Scan for the cell matching the given text and deliver its [x, y] coordinate at center. 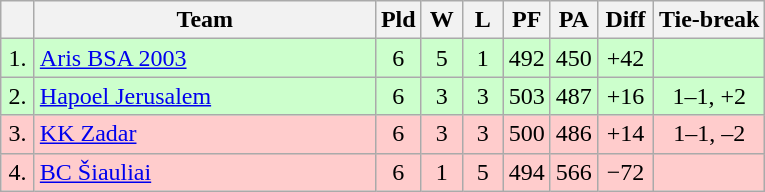
W [442, 20]
3. [18, 134]
503 [526, 96]
450 [574, 58]
1–1, +2 [709, 96]
Tie-break [709, 20]
1–1, –2 [709, 134]
494 [526, 172]
BC Šiauliai [204, 172]
1. [18, 58]
Diff [625, 20]
Aris BSA 2003 [204, 58]
+42 [625, 58]
−72 [625, 172]
PA [574, 20]
487 [574, 96]
+14 [625, 134]
KK Zadar [204, 134]
2. [18, 96]
486 [574, 134]
566 [574, 172]
4. [18, 172]
Team [204, 20]
Pld [398, 20]
PF [526, 20]
L [482, 20]
492 [526, 58]
500 [526, 134]
Hapoel Jerusalem [204, 96]
+16 [625, 96]
